Search for the cell housing the specified text and yield its [X, Y] center coordinate. 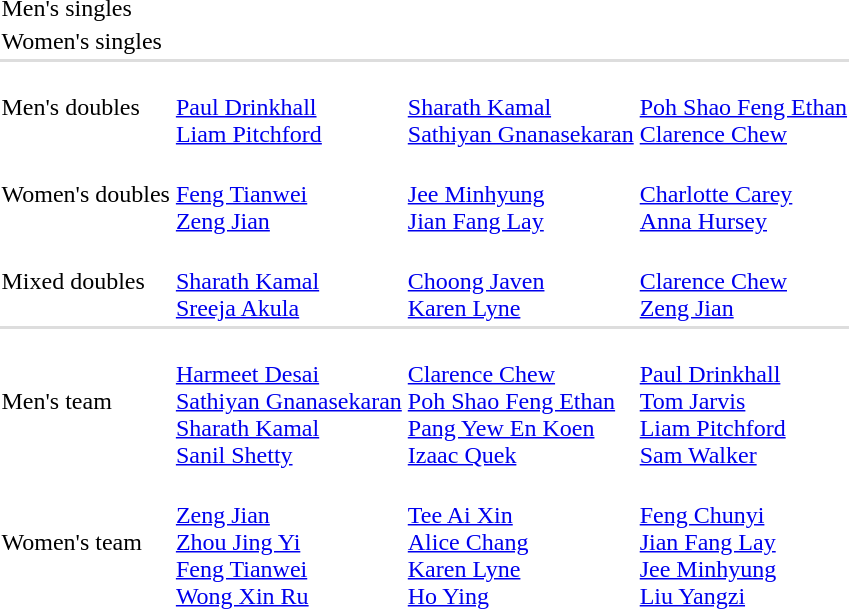
Clarence ChewPoh Shao Feng EthanPang Yew En KoenIzaac Quek [520, 401]
Men's team [86, 401]
Clarence ChewZeng Jian [743, 281]
Poh Shao Feng EthanClarence Chew [743, 107]
Women's doubles [86, 194]
Jee MinhyungJian Fang Lay [520, 194]
Choong JavenKaren Lyne [520, 281]
Women's singles [86, 41]
Harmeet DesaiSathiyan GnanasekaranSharath KamalSanil Shetty [288, 401]
Paul DrinkhallLiam Pitchford [288, 107]
Paul DrinkhallTom JarvisLiam PitchfordSam Walker [743, 401]
Sharath KamalSreeja Akula [288, 281]
Charlotte CareyAnna Hursey [743, 194]
Men's doubles [86, 107]
Feng TianweiZeng Jian [288, 194]
Mixed doubles [86, 281]
Sharath KamalSathiyan Gnanasekaran [520, 107]
